Pinpoint the cell where the given text exists, returning its (x, y) midpoint coordinate. 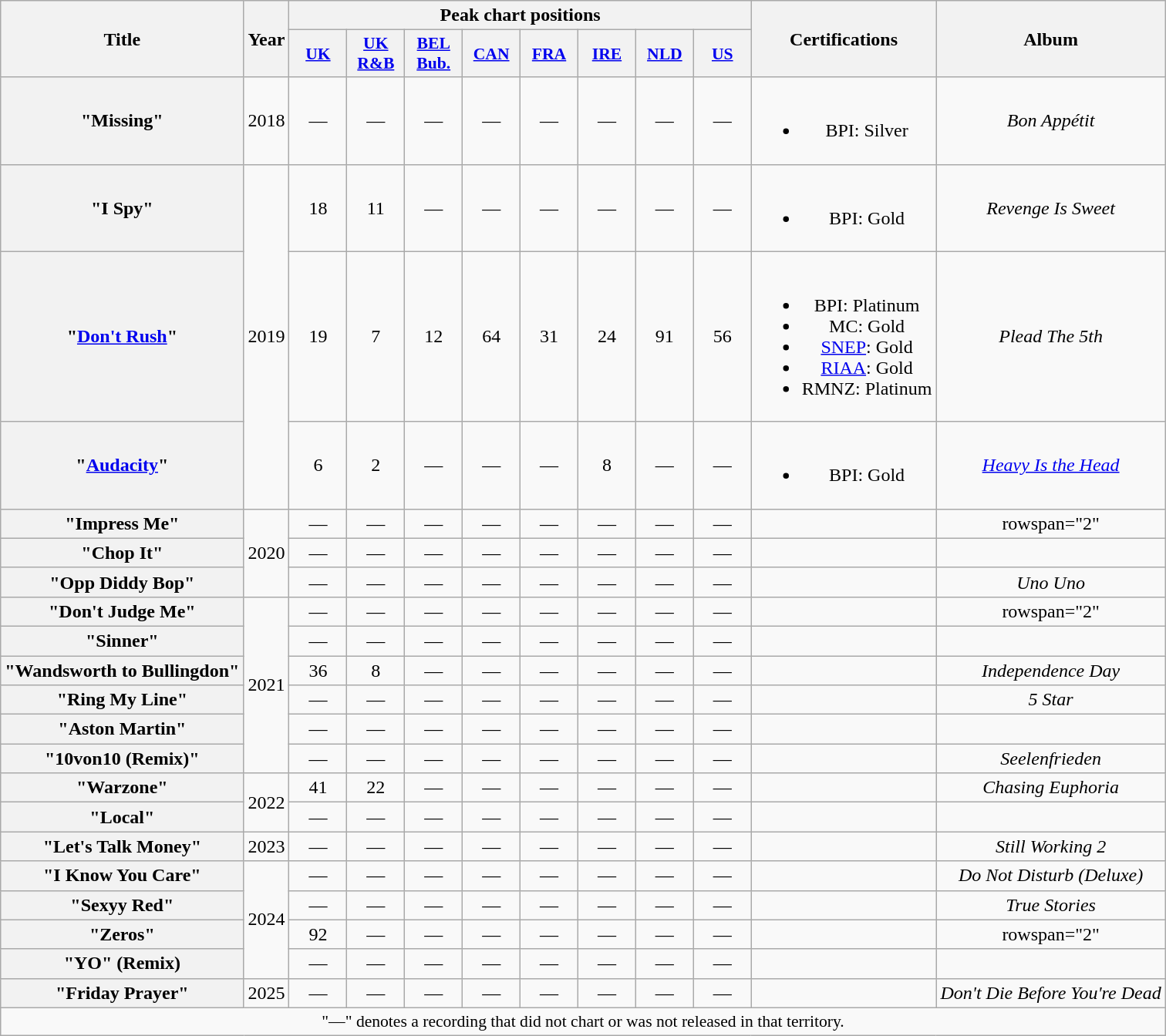
2025 (267, 993)
US (722, 54)
24 (606, 336)
"I Know You Care" (122, 876)
Peak chart positions (520, 15)
"Aston Martin" (122, 729)
NLD (665, 54)
2022 (267, 802)
"10von10 (Remix)" (122, 758)
FRA (549, 54)
92 (318, 934)
"Zeros" (122, 934)
7 (376, 336)
IRE (606, 54)
Revenge Is Sweet (1050, 208)
"Warzone" (122, 788)
"I Spy" (122, 208)
Plead The 5th (1050, 336)
2019 (267, 336)
Album (1050, 39)
"Chop It" (122, 553)
Chasing Euphoria (1050, 788)
UK (318, 54)
"Sexyy Red" (122, 905)
64 (492, 336)
"Audacity" (122, 466)
"Missing" (122, 120)
41 (318, 788)
6 (318, 466)
Uno Uno (1050, 582)
2023 (267, 846)
31 (549, 336)
36 (318, 670)
"Wandsworth to Bullingdon" (122, 670)
Certifications (844, 39)
BPI: Silver (844, 120)
2 (376, 466)
2024 (267, 920)
"Impress Me" (122, 523)
Bon Appétit (1050, 120)
"Local" (122, 817)
Heavy Is the Head (1050, 466)
"Don't Rush" (122, 336)
91 (665, 336)
"Friday Prayer" (122, 993)
"Don't Judge Me" (122, 611)
"Sinner" (122, 641)
18 (318, 208)
2021 (267, 684)
Don't Die Before You're Dead (1050, 993)
CAN (492, 54)
"Opp Diddy Bop" (122, 582)
Independence Day (1050, 670)
2020 (267, 553)
2018 (267, 120)
11 (376, 208)
56 (722, 336)
"Ring My Line" (122, 700)
"Let's Talk Money" (122, 846)
5 Star (1050, 700)
Still Working 2 (1050, 846)
12 (433, 336)
UKR&B (376, 54)
Year (267, 39)
Seelenfrieden (1050, 758)
22 (376, 788)
True Stories (1050, 905)
"YO" (Remix) (122, 964)
Do Not Disturb (Deluxe) (1050, 876)
19 (318, 336)
"—" denotes a recording that did not chart or was not released in that territory. (583, 1021)
BELBub. (433, 54)
Title (122, 39)
BPI: PlatinumMC: GoldSNEP: GoldRIAA: GoldRMNZ: Platinum (844, 336)
